From the cell containing the given text, extract its center point as [X, Y] coordinate. 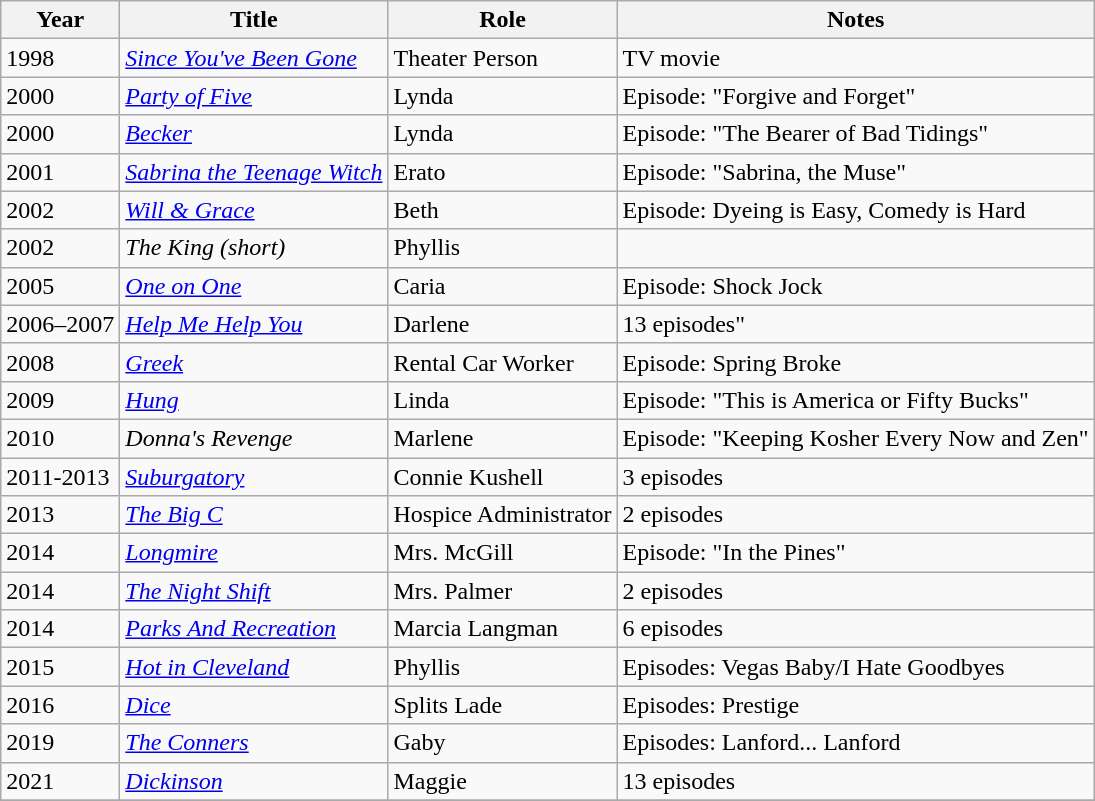
The Night Shift [254, 591]
Year [60, 20]
Suburgatory [254, 477]
Mrs. McGill [502, 553]
Episode: Spring Broke [856, 362]
Title [254, 20]
Linda [502, 400]
Role [502, 20]
2010 [60, 438]
Episodes: Prestige [856, 705]
2008 [60, 362]
Episode: "Forgive and Forget" [856, 96]
Notes [856, 20]
Hung [254, 400]
Connie Kushell [502, 477]
Maggie [502, 781]
Sabrina the Teenage Witch [254, 172]
Splits Lade [502, 705]
Episode: "Sabrina, the Muse" [856, 172]
2009 [60, 400]
2016 [60, 705]
Episodes: Lanford... Lanford [856, 743]
Dickinson [254, 781]
2019 [60, 743]
Episode: "This is America or Fifty Bucks" [856, 400]
Donna's Revenge [254, 438]
2015 [60, 667]
2005 [60, 286]
One on One [254, 286]
6 episodes [856, 629]
2001 [60, 172]
The King (short) [254, 248]
Hot in Cleveland [254, 667]
13 episodes" [856, 324]
Becker [254, 134]
2006–2007 [60, 324]
Party of Five [254, 96]
Marlene [502, 438]
Greek [254, 362]
Since You've Been Gone [254, 58]
TV movie [856, 58]
Beth [502, 210]
Help Me Help You [254, 324]
Longmire [254, 553]
The Conners [254, 743]
Episode: "In the Pines" [856, 553]
2013 [60, 515]
Darlene [502, 324]
Episodes: Vegas Baby/I Hate Goodbyes [856, 667]
Rental Car Worker [502, 362]
Erato [502, 172]
Mrs. Palmer [502, 591]
Gaby [502, 743]
2021 [60, 781]
13 episodes [856, 781]
The Big C [254, 515]
Episode: Shock Jock [856, 286]
Episode: "The Bearer of Bad Tidings" [856, 134]
Episode: "Keeping Kosher Every Now and Zen" [856, 438]
2011-2013 [60, 477]
Dice [254, 705]
Hospice Administrator [502, 515]
Will & Grace [254, 210]
Episode: Dyeing is Easy, Comedy is Hard [856, 210]
Marcia Langman [502, 629]
Parks And Recreation [254, 629]
Theater Person [502, 58]
3 episodes [856, 477]
1998 [60, 58]
Caria [502, 286]
